Detect which cell encompasses the target text, then output its (x, y) center coordinate. 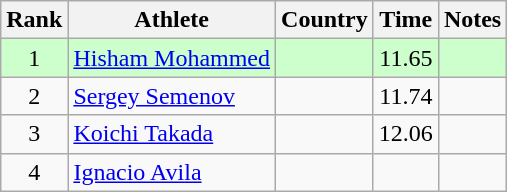
Koichi Takada (172, 134)
4 (34, 172)
12.06 (406, 134)
Rank (34, 20)
1 (34, 58)
Hisham Mohammed (172, 58)
Time (406, 20)
11.65 (406, 58)
11.74 (406, 96)
Notes (472, 20)
Sergey Semenov (172, 96)
2 (34, 96)
Athlete (172, 20)
Country (325, 20)
3 (34, 134)
Ignacio Avila (172, 172)
